Detect which cell encompasses the target text, then output its [X, Y] center coordinate. 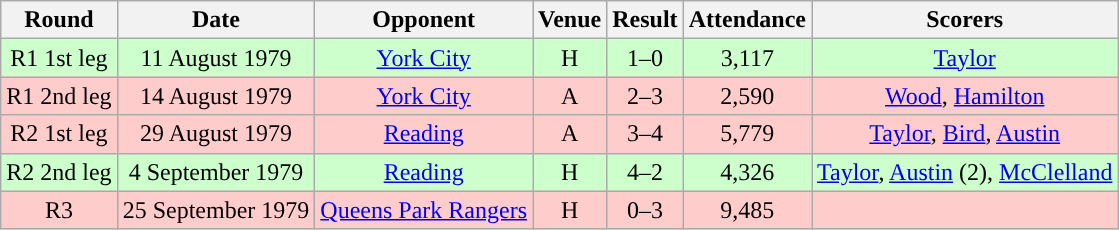
Result [645, 20]
2,590 [747, 96]
5,779 [747, 134]
Taylor [965, 58]
Venue [570, 20]
2–3 [645, 96]
4 September 1979 [216, 172]
Attendance [747, 20]
Taylor, Bird, Austin [965, 134]
Round [59, 20]
Opponent [424, 20]
3–4 [645, 134]
25 September 1979 [216, 210]
1–0 [645, 58]
4–2 [645, 172]
3,117 [747, 58]
11 August 1979 [216, 58]
Scorers [965, 20]
R2 2nd leg [59, 172]
R2 1st leg [59, 134]
R3 [59, 210]
9,485 [747, 210]
Taylor, Austin (2), McClelland [965, 172]
4,326 [747, 172]
Date [216, 20]
R1 2nd leg [59, 96]
Queens Park Rangers [424, 210]
R1 1st leg [59, 58]
Wood, Hamilton [965, 96]
0–3 [645, 210]
29 August 1979 [216, 134]
14 August 1979 [216, 96]
